For the text-containing cell, return its midpoint in (x, y) coordinate format. 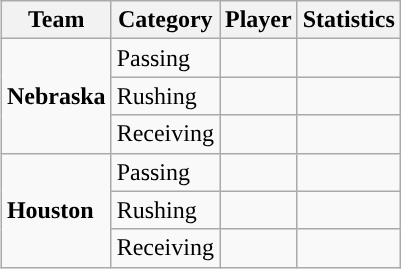
Statistics (348, 20)
Team (56, 20)
Category (165, 20)
Nebraska (56, 96)
Houston (56, 210)
Player (259, 20)
